Determine the (X, Y) coordinate at the center of the cell enclosing the given text.  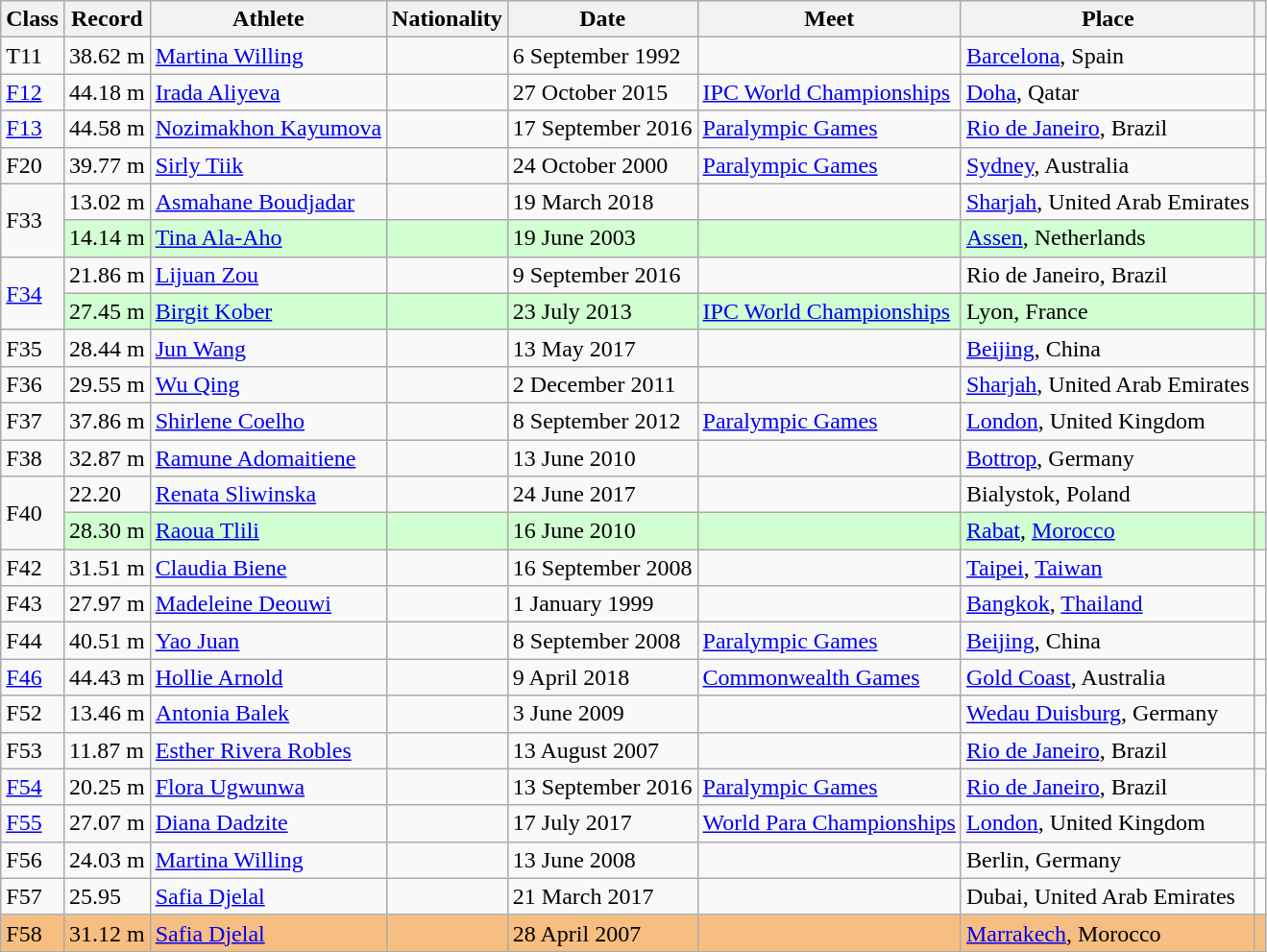
28.30 m (107, 531)
1 January 1999 (602, 604)
27.97 m (107, 604)
28.44 m (107, 348)
40.51 m (107, 641)
F37 (33, 421)
Birgit Kober (268, 311)
F33 (33, 220)
F40 (33, 513)
Ramune Adomaitiene (268, 458)
Record (107, 19)
Marrakech, Morocco (1108, 933)
24 October 2000 (602, 165)
13 May 2017 (602, 348)
Lyon, France (1108, 311)
17 July 2017 (602, 823)
25.95 (107, 896)
F55 (33, 823)
13 September 2016 (602, 787)
28 April 2007 (602, 933)
F12 (33, 92)
F56 (33, 860)
29.55 m (107, 384)
Date (602, 19)
Barcelona, Spain (1108, 56)
Tina Ala-Aho (268, 238)
38.62 m (107, 56)
Class (33, 19)
Meet (829, 19)
F57 (33, 896)
Gold Coast, Australia (1108, 677)
Sirly Tiik (268, 165)
Diana Dadzite (268, 823)
Commonwealth Games (829, 677)
16 September 2008 (602, 568)
32.87 m (107, 458)
21 March 2017 (602, 896)
Lijuan Zou (268, 275)
Claudia Biene (268, 568)
11.87 m (107, 750)
Wu Qing (268, 384)
17 September 2016 (602, 129)
44.43 m (107, 677)
2 December 2011 (602, 384)
Place (1108, 19)
Renata Sliwinska (268, 495)
20.25 m (107, 787)
22.20 (107, 495)
F46 (33, 677)
Jun Wang (268, 348)
23 July 2013 (602, 311)
31.51 m (107, 568)
F53 (33, 750)
Assen, Netherlands (1108, 238)
19 June 2003 (602, 238)
Taipei, Taiwan (1108, 568)
27.07 m (107, 823)
9 April 2018 (602, 677)
13 June 2010 (602, 458)
24 June 2017 (602, 495)
27 October 2015 (602, 92)
World Para Championships (829, 823)
Hollie Arnold (268, 677)
13 June 2008 (602, 860)
Rabat, Morocco (1108, 531)
F42 (33, 568)
F35 (33, 348)
44.58 m (107, 129)
8 September 2008 (602, 641)
Sydney, Australia (1108, 165)
F38 (33, 458)
F52 (33, 714)
F43 (33, 604)
13.46 m (107, 714)
Flora Ugwunwa (268, 787)
13.02 m (107, 202)
6 September 1992 (602, 56)
Antonia Balek (268, 714)
Bangkok, Thailand (1108, 604)
8 September 2012 (602, 421)
Yao Juan (268, 641)
16 June 2010 (602, 531)
24.03 m (107, 860)
Madeleine Deouwi (268, 604)
T11 (33, 56)
44.18 m (107, 92)
Raoua Tlili (268, 531)
Shirlene Coelho (268, 421)
F13 (33, 129)
27.45 m (107, 311)
F36 (33, 384)
39.77 m (107, 165)
Athlete (268, 19)
Dubai, United Arab Emirates (1108, 896)
Esther Rivera Robles (268, 750)
Wedau Duisburg, Germany (1108, 714)
Bottrop, Germany (1108, 458)
F44 (33, 641)
Irada Aliyeva (268, 92)
Asmahane Boudjadar (268, 202)
Bialystok, Poland (1108, 495)
19 March 2018 (602, 202)
F34 (33, 293)
3 June 2009 (602, 714)
Nozimakhon Kayumova (268, 129)
14.14 m (107, 238)
Doha, Qatar (1108, 92)
Nationality (448, 19)
F58 (33, 933)
31.12 m (107, 933)
F20 (33, 165)
37.86 m (107, 421)
13 August 2007 (602, 750)
21.86 m (107, 275)
F54 (33, 787)
Berlin, Germany (1108, 860)
9 September 2016 (602, 275)
